Capture the cell that displays the provided text and extract its (X, Y) central coordinate. 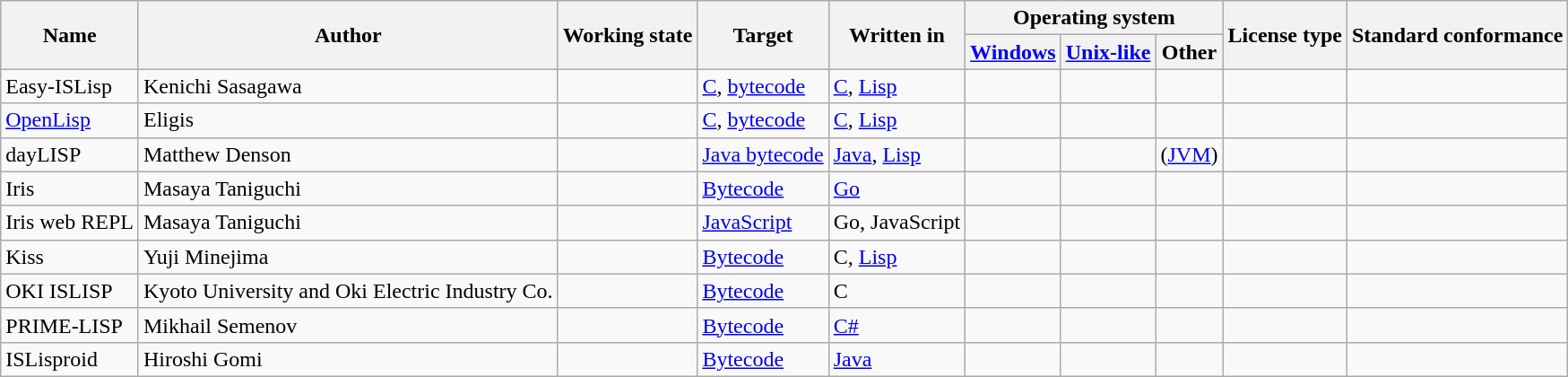
Mikhail Semenov (348, 325)
Go (897, 188)
Matthew Denson (348, 154)
Iris (70, 188)
OpenLisp (70, 120)
JavaScript (763, 223)
Easy-ISLisp (70, 86)
Operating system (1094, 18)
Unix-like (1108, 52)
Java, Lisp (897, 154)
Kyoto University and Oki Electric Industry Co. (348, 291)
Name (70, 35)
Working state (628, 35)
C# (897, 325)
Author (348, 35)
Kenichi Sasagawa (348, 86)
Target (763, 35)
PRIME-LISP (70, 325)
Other (1189, 52)
Kiss (70, 257)
Go, JavaScript (897, 223)
Java bytecode (763, 154)
Java (897, 359)
Written in (897, 35)
OKI ISLISP (70, 291)
Windows (1013, 52)
ISLisproid (70, 359)
Hiroshi Gomi (348, 359)
(JVM) (1189, 154)
dayLISP (70, 154)
License type (1285, 35)
C (897, 291)
Yuji Minejima (348, 257)
Iris web REPL (70, 223)
Standard conformance (1457, 35)
Eligis (348, 120)
